Find where the given text appears and provide that cell's center as [x, y] coordinate. 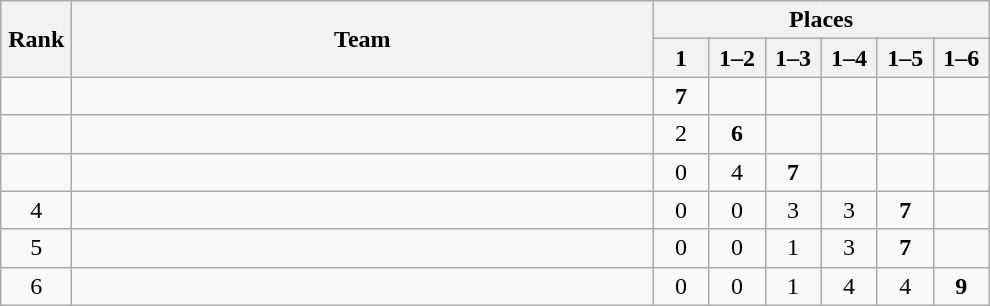
1–2 [737, 58]
5 [36, 248]
Rank [36, 39]
9 [961, 286]
Places [821, 20]
1–3 [793, 58]
1–4 [849, 58]
2 [681, 134]
Team [362, 39]
1–6 [961, 58]
1–5 [905, 58]
